Detect which cell encompasses the target text, then output its (x, y) center coordinate. 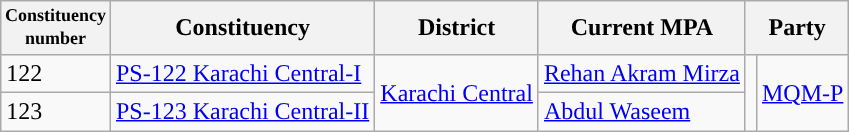
Constituency (242, 28)
122 (56, 73)
Rehan Akram Mirza (642, 73)
Current MPA (642, 28)
Party (796, 28)
Abdul Waseem (642, 111)
123 (56, 111)
MQM-P (802, 92)
Constituency number (56, 28)
Karachi Central (457, 92)
PS-122 Karachi Central-I (242, 73)
District (457, 28)
PS-123 Karachi Central-II (242, 111)
